Pinpoint the cell where the given text exists, returning its [x, y] midpoint coordinate. 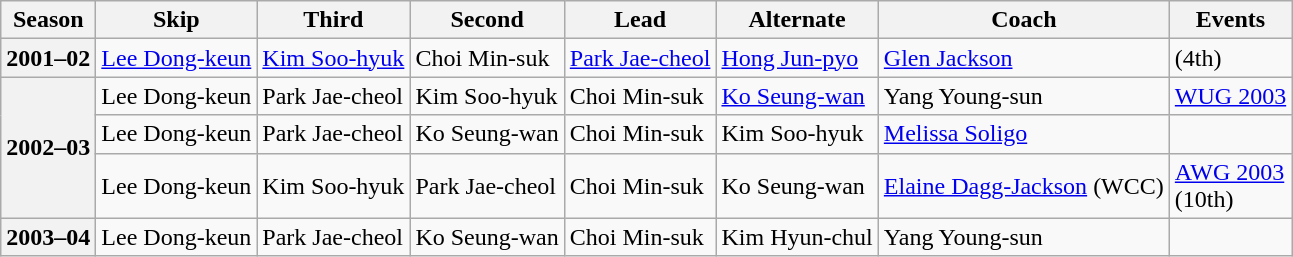
Alternate [797, 20]
Events [1230, 20]
2001–02 [48, 58]
2003–04 [48, 237]
Second [487, 20]
Glen Jackson [1024, 58]
Third [334, 20]
Melissa Soligo [1024, 134]
Lead [640, 20]
Kim Hyun-chul [797, 237]
Season [48, 20]
(4th) [1230, 58]
Elaine Dagg-Jackson (WCC) [1024, 186]
Skip [176, 20]
2002–03 [48, 148]
AWG 2003 (10th) [1230, 186]
Hong Jun-pyo [797, 58]
WUG 2003 [1230, 96]
Coach [1024, 20]
